Find where the given text appears and provide that cell's center as (X, Y) coordinate. 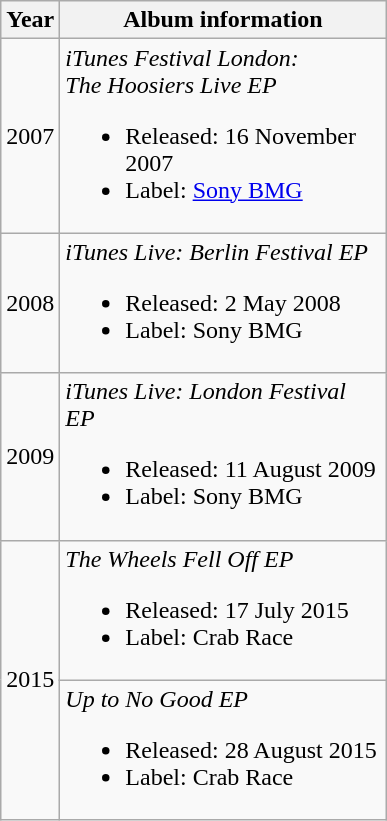
2008 (30, 303)
2009 (30, 456)
Album information (223, 20)
2007 (30, 136)
The Wheels Fell Off EPReleased: 17 July 2015Label: Crab Race (223, 610)
iTunes Live: London Festival EPReleased: 11 August 2009Label: Sony BMG (223, 456)
Year (30, 20)
Up to No Good EPReleased: 28 August 2015Label: Crab Race (223, 750)
iTunes Live: Berlin Festival EPReleased: 2 May 2008Label: Sony BMG (223, 303)
iTunes Festival London: The Hoosiers Live EPReleased: 16 November 2007Label: Sony BMG (223, 136)
2015 (30, 680)
